Locate the cell with the specified text and output its [X, Y] center coordinate. 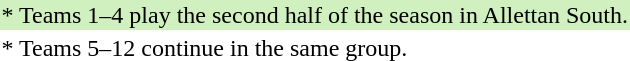
* Teams 1–4 play the second half of the season in Allettan South. [314, 15]
